Search for the cell housing the specified text and yield its [X, Y] center coordinate. 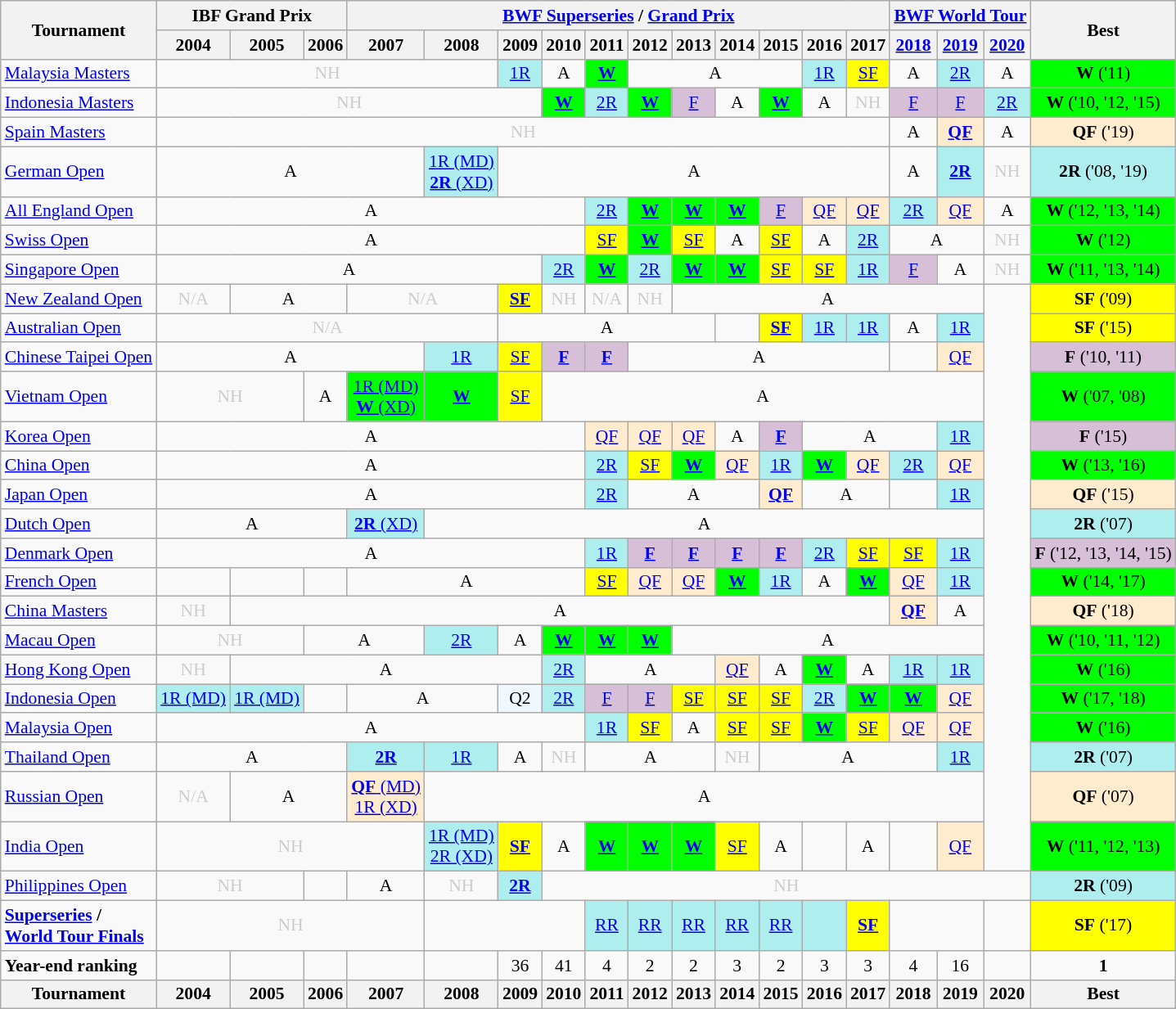
W ('10, '11, '12) [1103, 641]
W ('12) [1103, 241]
China Open [79, 466]
Vietnam Open [79, 396]
China Masters [79, 611]
1 [1103, 966]
F ('12, '13, '14, '15) [1103, 553]
W ('11, '12, '13) [1103, 846]
2R ('08, '19) [1103, 172]
Q2 [520, 699]
Swiss Open [79, 241]
F ('10, '11) [1103, 358]
36 [520, 966]
French Open [79, 582]
2R ('09) [1103, 886]
W ('10, '12, '15) [1103, 103]
Russian Open [79, 797]
Singapore Open [79, 270]
Macau Open [79, 641]
Year-end ranking [79, 966]
W ('13, '16) [1103, 466]
IBF Grand Prix [252, 16]
New Zealand Open [79, 299]
Thailand Open [79, 757]
Korea Open [79, 436]
W ('12, '13, '14) [1103, 211]
Malaysia Masters [79, 74]
Malaysia Open [79, 728]
Dutch Open [79, 524]
QF ('19) [1103, 133]
QF (MD)1R (XD) [386, 797]
F ('15) [1103, 436]
QF ('07) [1103, 797]
W ('14, '17) [1103, 582]
QF ('18) [1103, 611]
QF ('15) [1103, 495]
BWF Superseries / Grand Prix [619, 16]
German Open [79, 172]
1R (MD)W (XD) [386, 396]
W ('11, '13, '14) [1103, 270]
Indonesia Open [79, 699]
BWF World Tour [960, 16]
Japan Open [79, 495]
Australian Open [79, 328]
Superseries / World Tour Finals [79, 926]
SF ('09) [1103, 299]
2R (XD) [386, 524]
Indonesia Masters [79, 103]
Denmark Open [79, 553]
Philippines Open [79, 886]
India Open [79, 846]
W ('07, '08) [1103, 396]
Chinese Taipei Open [79, 358]
All England Open [79, 211]
SF ('15) [1103, 328]
16 [961, 966]
Spain Masters [79, 133]
W ('11) [1103, 74]
W ('17, '18) [1103, 699]
SF ('17) [1103, 926]
41 [563, 966]
Hong Kong Open [79, 669]
